Determine the [X, Y] coordinate at the center of the cell enclosing the given text.  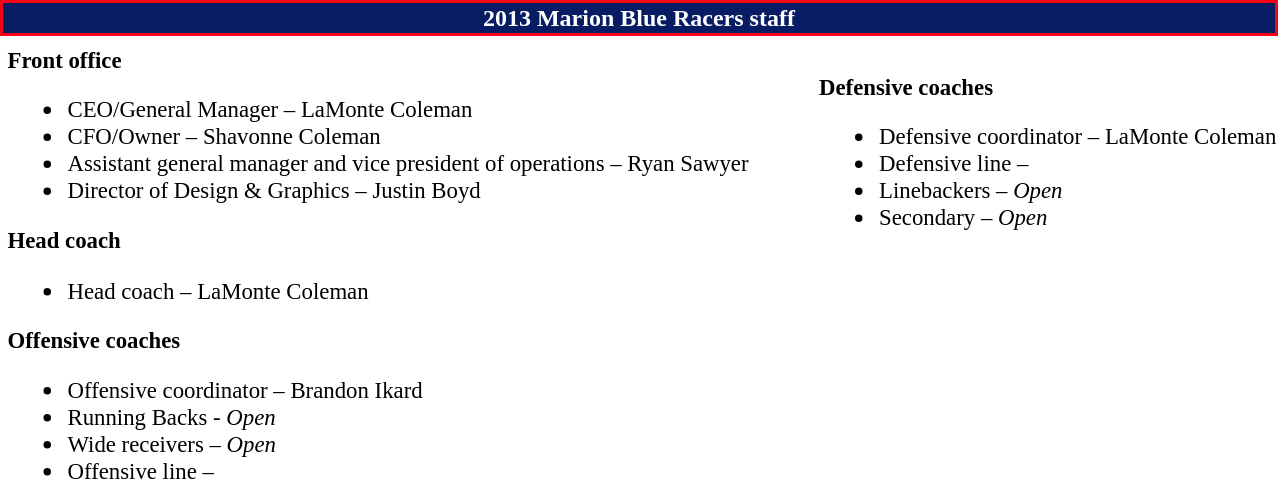
2013 Marion Blue Racers staff [639, 18]
